Provide the [x, y] coordinate of the cell's center where the given text is located.  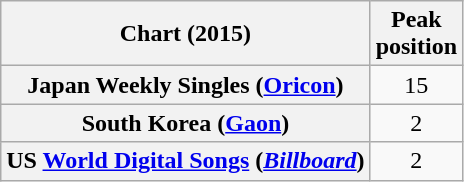
15 [416, 85]
Peakposition [416, 34]
US World Digital Songs (Billboard) [186, 161]
South Korea (Gaon) [186, 123]
Japan Weekly Singles (Oricon) [186, 85]
Chart (2015) [186, 34]
